Pinpoint the cell where the given text exists, returning its (X, Y) midpoint coordinate. 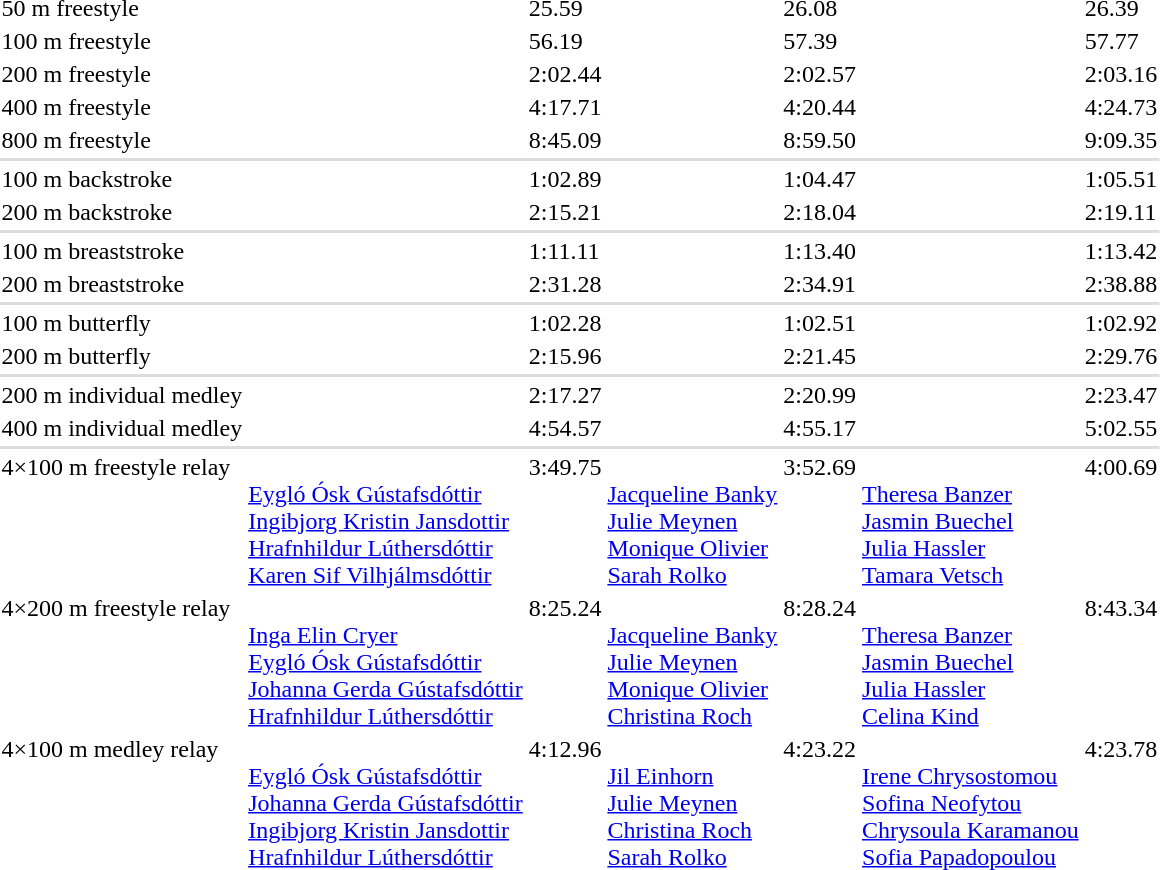
4:54.57 (565, 428)
2:34.91 (820, 284)
400 m freestyle (122, 107)
100 m freestyle (122, 41)
2:19.11 (1121, 212)
1:11.11 (565, 251)
4×100 m freestyle relay (122, 521)
100 m backstroke (122, 179)
3:49.75 (565, 521)
4:55.17 (820, 428)
1:02.28 (565, 323)
3:52.69 (820, 521)
400 m individual medley (122, 428)
1:02.89 (565, 179)
Theresa BanzerJasmin BuechelJulia HasslerTamara Vetsch (971, 521)
8:45.09 (565, 140)
4:17.71 (565, 107)
2:31.28 (565, 284)
200 m breaststroke (122, 284)
56.19 (565, 41)
200 m freestyle (122, 74)
200 m butterfly (122, 356)
Jacqueline BankyJulie MeynenMonique OlivierChristina Roch (692, 662)
Jacqueline BankyJulie MeynenMonique OlivierSarah Rolko (692, 521)
100 m butterfly (122, 323)
Theresa BanzerJasmin BuechelJulia HasslerCelina Kind (971, 662)
2:03.16 (1121, 74)
2:23.47 (1121, 395)
1:02.51 (820, 323)
800 m freestyle (122, 140)
1:05.51 (1121, 179)
4:24.73 (1121, 107)
200 m backstroke (122, 212)
2:18.04 (820, 212)
2:15.96 (565, 356)
1:13.40 (820, 251)
2:21.45 (820, 356)
8:25.24 (565, 662)
2:15.21 (565, 212)
2:02.44 (565, 74)
2:17.27 (565, 395)
4×200 m freestyle relay (122, 662)
2:20.99 (820, 395)
1:04.47 (820, 179)
9:09.35 (1121, 140)
4:00.69 (1121, 521)
2:38.88 (1121, 284)
1:02.92 (1121, 323)
100 m breaststroke (122, 251)
4:20.44 (820, 107)
2:29.76 (1121, 356)
1:13.42 (1121, 251)
2:02.57 (820, 74)
200 m individual medley (122, 395)
57.77 (1121, 41)
8:43.34 (1121, 662)
8:28.24 (820, 662)
Eygló Ósk GústafsdóttirIngibjorg Kristin JansdottirHrafnhildur LúthersdóttirKaren Sif Vilhjálmsdóttir (386, 521)
8:59.50 (820, 140)
5:02.55 (1121, 428)
57.39 (820, 41)
Inga Elin CryerEygló Ósk GústafsdóttirJohanna Gerda GústafsdóttirHrafnhildur Lúthersdóttir (386, 662)
